Detect which cell encompasses the target text, then output its [x, y] center coordinate. 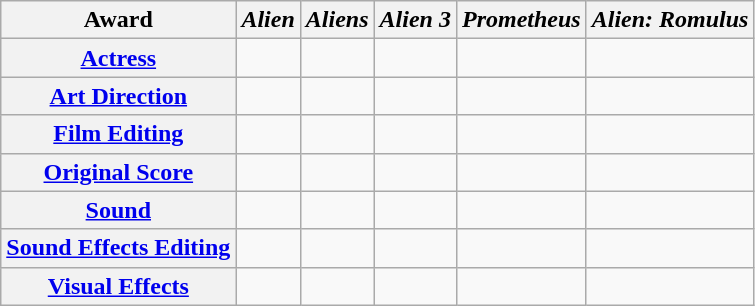
Alien: Romulus [670, 20]
Sound [118, 210]
Sound Effects Editing [118, 248]
Original Score [118, 172]
Actress [118, 58]
Award [118, 20]
Film Editing [118, 134]
Alien [268, 20]
Alien 3 [415, 20]
Art Direction [118, 96]
Aliens [337, 20]
Prometheus [521, 20]
Visual Effects [118, 286]
